Identify which cell holds the provided text, then report its [x, y] central coordinate. 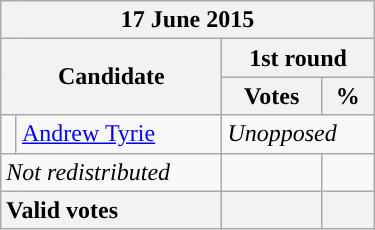
Candidate [112, 77]
17 June 2015 [188, 20]
1st round [298, 58]
Unopposed [298, 134]
Andrew Tyrie [118, 134]
% [348, 96]
Valid votes [112, 210]
Not redistributed [112, 172]
Votes [272, 96]
